Locate the cell with the specified text and output its [x, y] center coordinate. 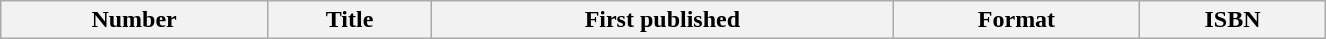
Number [134, 20]
First published [662, 20]
Format [1017, 20]
Title [350, 20]
ISBN [1232, 20]
